Extract the (x, y) coordinate from the center of the cell holding the provided text.  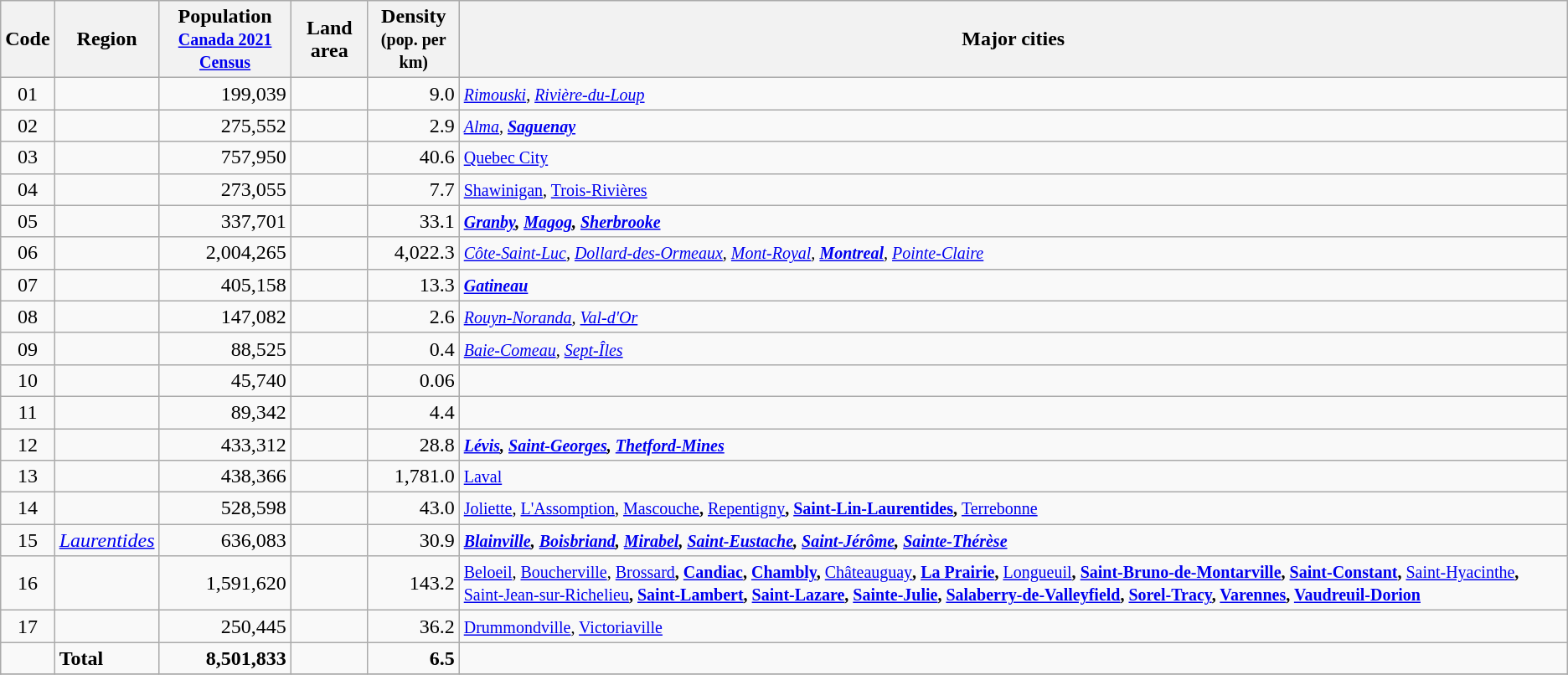
16 (28, 583)
06 (28, 253)
Total (107, 658)
Blainville, Boisbriand, Mirabel, Saint-Eustache, Saint-Jérôme, Sainte-Thérèse (1014, 540)
05 (28, 221)
4.4 (414, 412)
337,701 (224, 221)
250,445 (224, 626)
11 (28, 412)
433,312 (224, 445)
1,781.0 (414, 477)
Laval (1014, 477)
13.3 (414, 285)
07 (28, 285)
405,158 (224, 285)
12 (28, 445)
Major cities (1014, 39)
7.7 (414, 189)
Region (107, 39)
Granby, Magog, Sherbrooke (1014, 221)
Alma, Saguenay (1014, 126)
45,740 (224, 380)
08 (28, 317)
43.0 (414, 508)
30.9 (414, 540)
0.4 (414, 348)
09 (28, 348)
199,039 (224, 94)
10 (28, 380)
275,552 (224, 126)
2.6 (414, 317)
Laurentides (107, 540)
9.0 (414, 94)
Quebec City (1014, 157)
Joliette, L'Assomption, Mascouche, Repentigny, Saint-Lin-Laurentides, Terrebonne (1014, 508)
Baie-Comeau, Sept-Îles (1014, 348)
Drummondville, Victoriaville (1014, 626)
2,004,265 (224, 253)
28.8 (414, 445)
Rouyn-Noranda, Val-d'Or (1014, 317)
14 (28, 508)
2.9 (414, 126)
8,501,833 (224, 658)
147,082 (224, 317)
Rimouski, Rivière-du-Loup (1014, 94)
13 (28, 477)
Côte-Saint-Luc, Dollard-des-Ormeaux, Mont-Royal, Montreal, Pointe-Claire (1014, 253)
528,598 (224, 508)
40.6 (414, 157)
Density(pop. per km) (414, 39)
02 (28, 126)
03 (28, 157)
15 (28, 540)
PopulationCanada 2021 Census (224, 39)
438,366 (224, 477)
04 (28, 189)
757,950 (224, 157)
0.06 (414, 380)
273,055 (224, 189)
636,083 (224, 540)
1,591,620 (224, 583)
17 (28, 626)
33.1 (414, 221)
88,525 (224, 348)
Lévis, Saint-Georges, Thetford-Mines (1014, 445)
01 (28, 94)
Code (28, 39)
89,342 (224, 412)
Land area (329, 39)
36.2 (414, 626)
4,022.3 (414, 253)
6.5 (414, 658)
Shawinigan, Trois-Rivières (1014, 189)
Gatineau (1014, 285)
143.2 (414, 583)
